Determine the (X, Y) coordinate at the center of the cell enclosing the given text.  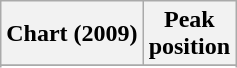
Peak position (189, 34)
Chart (2009) (72, 34)
